Locate the cell with the specified text and output its [x, y] center coordinate. 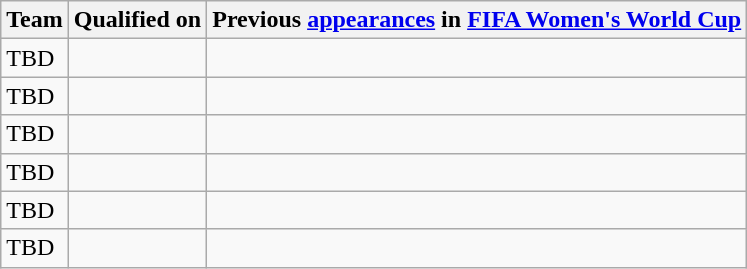
Previous appearances in FIFA Women's World Cup [477, 20]
Team [35, 20]
Qualified on [137, 20]
